From the cell containing the given text, extract its center point as (x, y) coordinate. 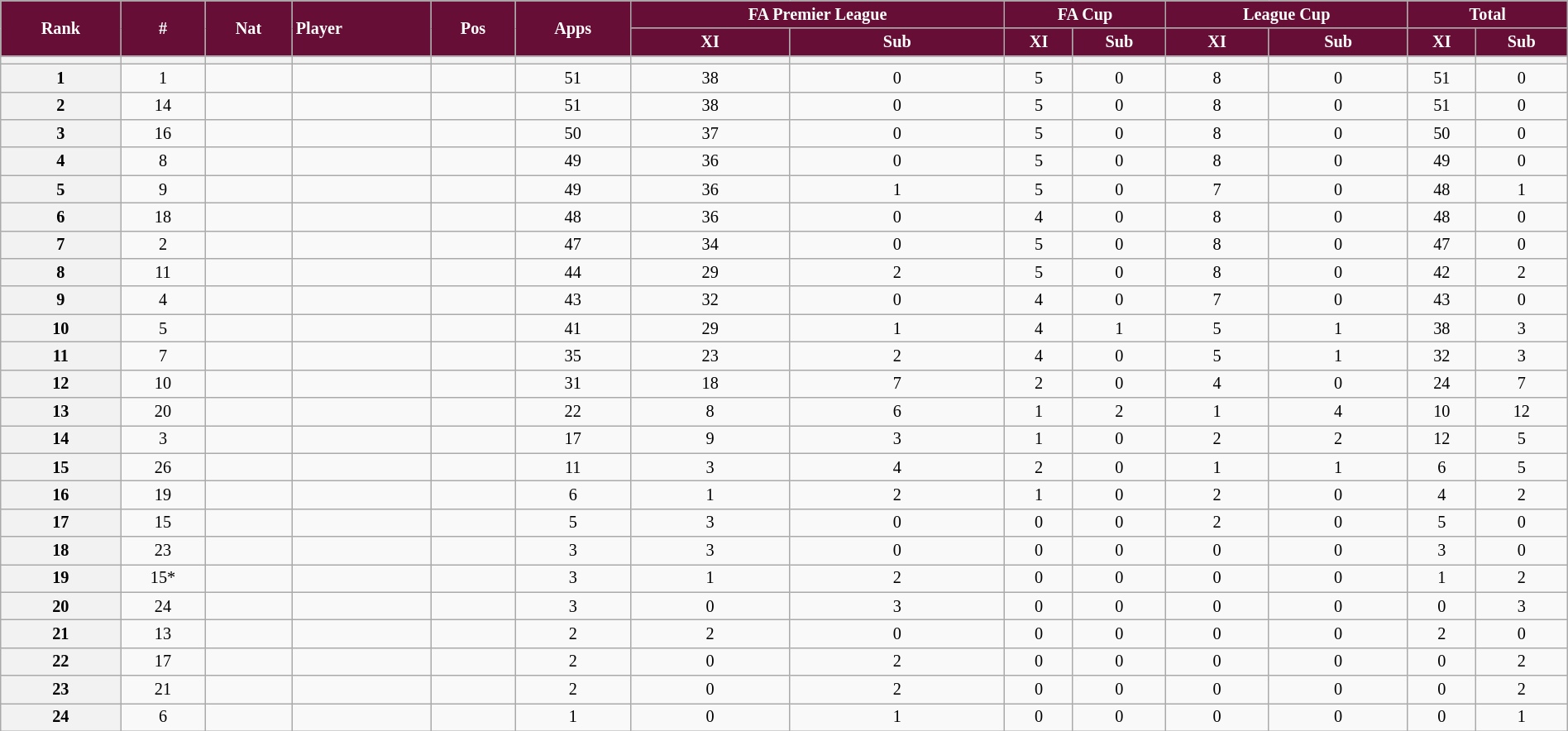
44 (572, 272)
FA Premier League (817, 14)
26 (163, 467)
42 (1441, 272)
Pos (473, 28)
37 (710, 133)
FA Cup (1085, 14)
15* (163, 578)
Nat (248, 28)
31 (572, 384)
Rank (61, 28)
Apps (572, 28)
34 (710, 245)
Total (1487, 14)
35 (572, 356)
41 (572, 328)
League Cup (1287, 14)
Player (361, 28)
# (163, 28)
